Detect which cell encompasses the target text, then output its (x, y) center coordinate. 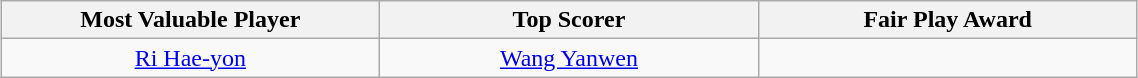
Wang Yanwen (570, 58)
Fair Play Award (948, 20)
Top Scorer (570, 20)
Ri Hae-yon (190, 58)
Most Valuable Player (190, 20)
